Detect which cell encompasses the target text, then output its [X, Y] center coordinate. 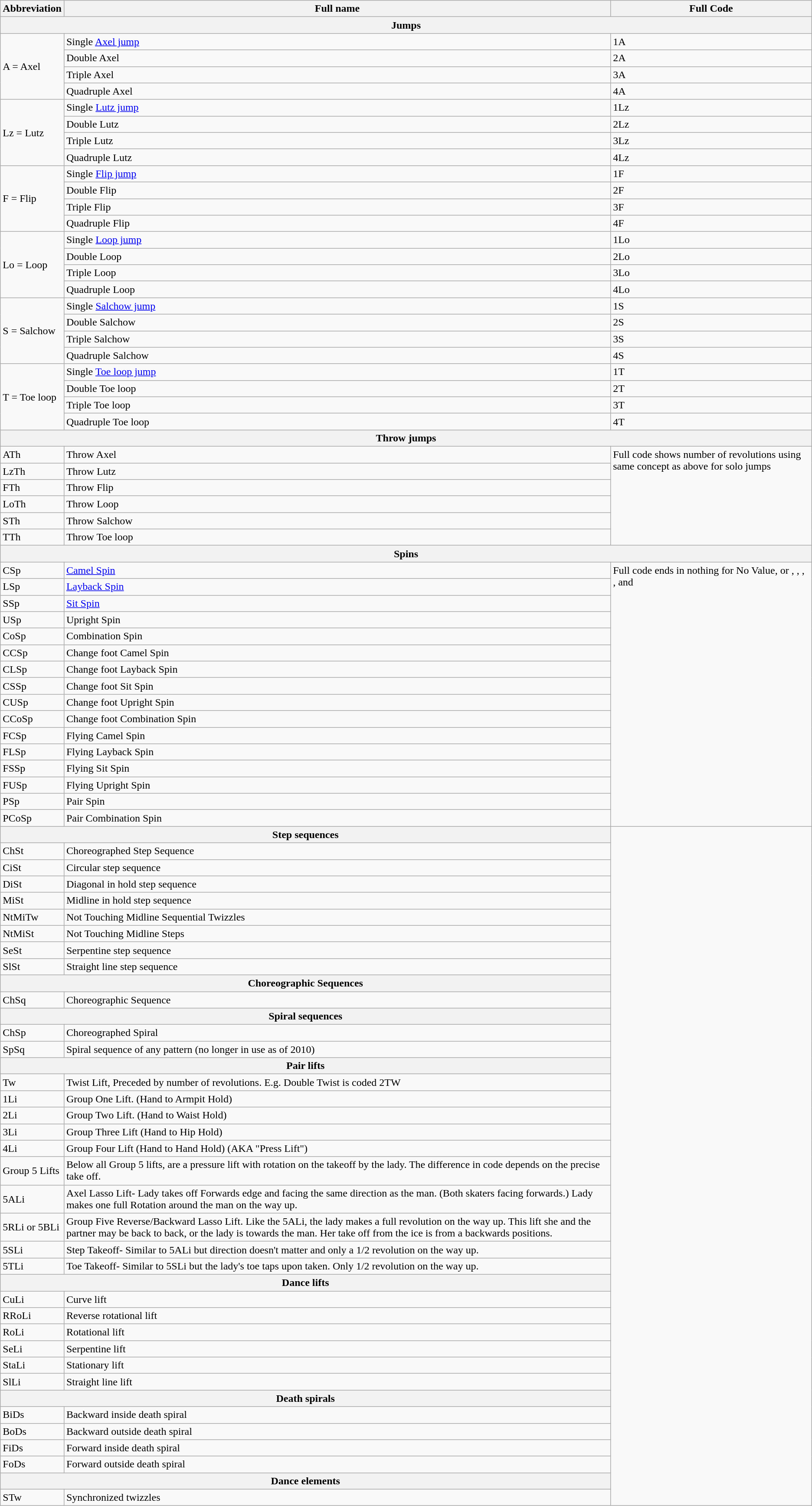
SeLi [32, 1349]
Reverse rotational lift [337, 1316]
2F [711, 190]
STh [32, 521]
Quadruple Flip [337, 224]
Change foot Combination Spin [337, 719]
SpSq [32, 1049]
Triple Loop [337, 273]
Triple Axel [337, 75]
PSp [32, 802]
CuLi [32, 1299]
USp [32, 620]
1Li [32, 1099]
5RLi or 5BLi [32, 1227]
Throw Salchow [337, 521]
2Li [32, 1115]
ATh [32, 454]
Double Flip [337, 190]
Choreographic Sequences [305, 983]
Quadruple Loop [337, 289]
3Lz [711, 141]
DiSt [32, 884]
Tw [32, 1082]
FTh [32, 488]
Not Touching Midline Sequential Twizzles [337, 917]
Midline in hold step sequence [337, 901]
SlSt [32, 967]
Quadruple Toe loop [337, 421]
Pair Spin [337, 802]
Flying Sit Spin [337, 769]
Group Four Lift (Hand to Hand Hold) (AKA "Press Lift") [337, 1148]
Backward outside death spiral [337, 1431]
Throw jumps [406, 438]
Flying Camel Spin [337, 736]
Backward inside death spiral [337, 1415]
Single Lutz jump [337, 108]
Group Two Lift. (Hand to Waist Hold) [337, 1115]
Full code ends in nothing for No Value, or , , , , and [711, 694]
Pair lifts [305, 1066]
Spiral sequence of any pattern (no longer in use as of 2010) [337, 1049]
1F [711, 174]
Double Salchow [337, 322]
Single Axel jump [337, 42]
SlLi [32, 1382]
Sit Spin [337, 603]
Abbreviation [32, 9]
FiDs [32, 1448]
CUSp [32, 702]
A = Axel [32, 66]
Upright Spin [337, 620]
1S [711, 306]
BiDs [32, 1415]
CLSp [32, 669]
Throw Axel [337, 454]
FoDs [32, 1464]
Choreographed Spiral [337, 1033]
FCSp [32, 736]
SeSt [32, 950]
Serpentine step sequence [337, 950]
Choreographic Sequence [337, 1000]
Flying Upright Spin [337, 785]
Choreographed Step Sequence [337, 851]
ChSp [32, 1033]
2Lz [711, 124]
4F [711, 224]
Camel Spin [337, 570]
CCSp [32, 653]
Stationary lift [337, 1365]
Twist Lift, Preceded by number of revolutions. E.g. Double Twist is coded 2TW [337, 1082]
3Li [32, 1132]
1Lz [711, 108]
Diagonal in hold step sequence [337, 884]
F = Flip [32, 198]
Quadruple Salchow [337, 355]
Lz = Lutz [32, 132]
CSp [32, 570]
T = Toe loop [32, 397]
ChSt [32, 851]
Throw Lutz [337, 471]
PCoSp [32, 818]
Double Toe loop [337, 388]
Triple Lutz [337, 141]
SSp [32, 603]
Dance elements [305, 1481]
RoLi [32, 1332]
Single Toe loop jump [337, 372]
Full Code [711, 9]
CoSp [32, 636]
FSSp [32, 769]
2S [711, 322]
3T [711, 405]
Lo = Loop [32, 265]
NtMiTw [32, 917]
Combination Spin [337, 636]
ChSq [32, 1000]
Flying Layback Spin [337, 752]
LzTh [32, 471]
LSp [32, 587]
4Li [32, 1148]
Spiral sequences [305, 1016]
CiSt [32, 868]
Full code shows number of revolutions using same concept as above for solo jumps [711, 496]
1A [711, 42]
FUSp [32, 785]
4S [711, 355]
2T [711, 388]
BoDs [32, 1431]
2Lo [711, 256]
Dance lifts [305, 1282]
Full name [337, 9]
1Lo [711, 240]
Group One Lift. (Hand to Armpit Hold) [337, 1099]
S = Salchow [32, 331]
StaLi [32, 1365]
Forward outside death spiral [337, 1464]
NtMiSt [32, 934]
Single Flip jump [337, 174]
Change foot Upright Spin [337, 702]
Circular step sequence [337, 868]
Change foot Layback Spin [337, 669]
4T [711, 421]
RRoLi [32, 1316]
MiSt [32, 901]
Curve lift [337, 1299]
Single Salchow jump [337, 306]
Rotational lift [337, 1332]
Spins [406, 554]
3S [711, 339]
Quadruple Axel [337, 91]
5TLi [32, 1266]
4A [711, 91]
Quadruple Lutz [337, 157]
Layback Spin [337, 587]
Straight line step sequence [337, 967]
Step Takeoff- Similar to 5ALi but direction doesn't matter and only a 1/2 revolution on the way up. [337, 1250]
LoTh [32, 504]
Double Axel [337, 58]
5SLi [32, 1250]
CSSp [32, 686]
Group 5 Lifts [32, 1171]
Single Loop jump [337, 240]
Triple Salchow [337, 339]
Throw Toe loop [337, 537]
4Lo [711, 289]
Jumps [406, 25]
Below all Group 5 lifts, are a pressure lift with rotation on the takeoff by the lady. The difference in code depends on the precise take off. [337, 1171]
3A [711, 75]
Pair Combination Spin [337, 818]
Group Three Lift (Hand to Hip Hold) [337, 1132]
Death spirals [305, 1398]
5ALi [32, 1199]
TTh [32, 537]
FLSp [32, 752]
3Lo [711, 273]
Throw Flip [337, 488]
1T [711, 372]
Throw Loop [337, 504]
Step sequences [305, 835]
Serpentine lift [337, 1349]
4Lz [711, 157]
Synchronized twizzles [337, 1497]
STw [32, 1497]
Not Touching Midline Steps [337, 934]
Change foot Camel Spin [337, 653]
Double Lutz [337, 124]
Triple Flip [337, 207]
Straight line lift [337, 1382]
3F [711, 207]
Triple Toe loop [337, 405]
Double Loop [337, 256]
CCoSp [32, 719]
Forward inside death spiral [337, 1448]
Change foot Sit Spin [337, 686]
Toe Takeoff- Similar to 5SLi but the lady's toe taps upon taken. Only 1/2 revolution on the way up. [337, 1266]
2A [711, 58]
